For the text-containing cell, return its midpoint in [x, y] coordinate format. 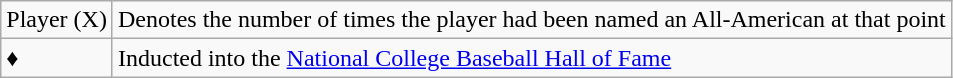
Denotes the number of times the player had been named an All-American at that point [532, 20]
Player (X) [57, 20]
Inducted into the National College Baseball Hall of Fame [532, 58]
♦ [57, 58]
